Locate the cell with the specified text and output its [X, Y] center coordinate. 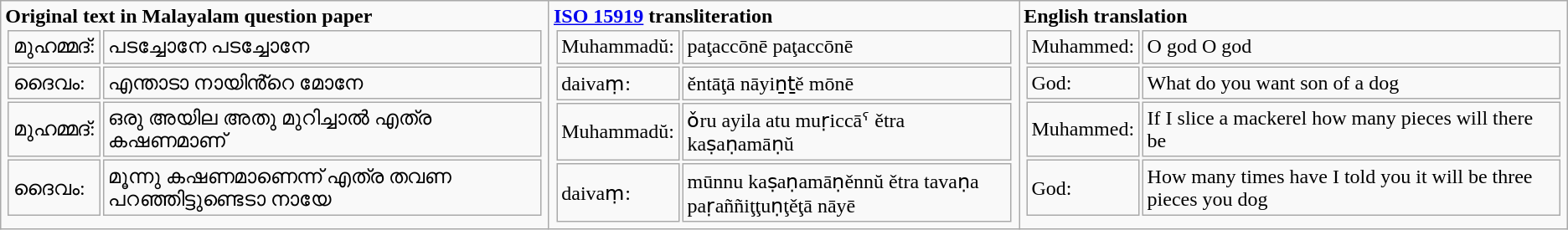
മൂന്നു കഷണമാണെന്ന് എത്ര തവണ പറഞ്ഞിട്ടുണ്ടെടാ നായേ [322, 187]
ഒരു അയില അതു മുറിച്ചാൽ എത്ര കഷണമാണ് [322, 129]
പടച്ചോനേ പടച്ചോനേ [322, 47]
paţaccōnē paţaccōnē [847, 47]
ǒru ayila atu muṛiccāˤ ětra kaṣaṇamāṇŭ [847, 132]
If I slice a mackerel how many pieces will there be [1350, 129]
How many times have I told you it will be three pieces you dog [1350, 187]
ěntāţā nāyiṉṯě mōnē [847, 84]
What do you want son of a dog [1350, 83]
O god O god [1350, 47]
എന്താടാ നായിൻ്റെ മോനേ [322, 83]
mūnnu kaṣaṇamāṇěnnŭ ětra tavaṇa paṛaññiţţuṇţěţā nāyē [847, 192]
